Locate the cell with the specified text and output its [x, y] center coordinate. 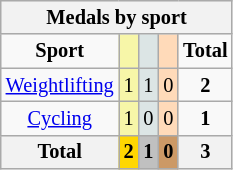
Cycling [60, 118]
Sport [60, 51]
3 [205, 152]
Medals by sport [117, 17]
Weightlifting [60, 85]
